Search for the cell housing the specified text and yield its (X, Y) center coordinate. 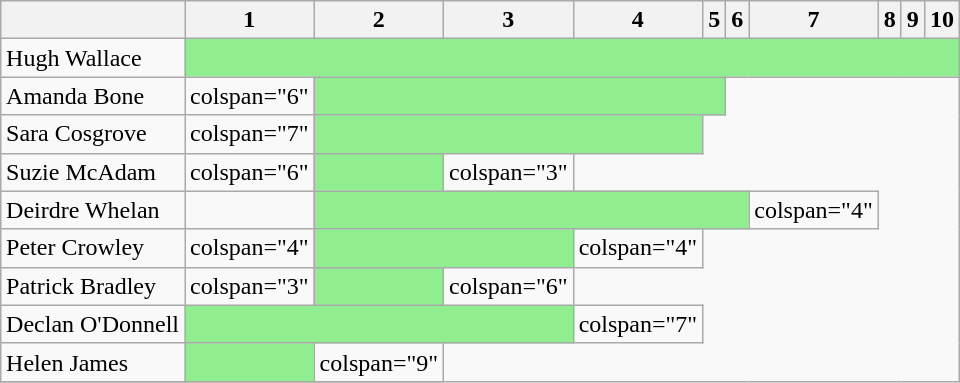
Declan O'Donnell (93, 324)
Amanda Bone (93, 96)
Patrick Bradley (93, 286)
Sara Cosgrove (93, 134)
2 (379, 20)
colspan="9" (379, 362)
Hugh Wallace (93, 58)
3 (509, 20)
7 (814, 20)
4 (638, 20)
Suzie McAdam (93, 172)
Deirdre Whelan (93, 210)
6 (738, 20)
8 (890, 20)
1 (250, 20)
5 (714, 20)
Helen James (93, 362)
9 (912, 20)
10 (942, 20)
Peter Crowley (93, 248)
